Return (x, y) of the center of cell containing provided text 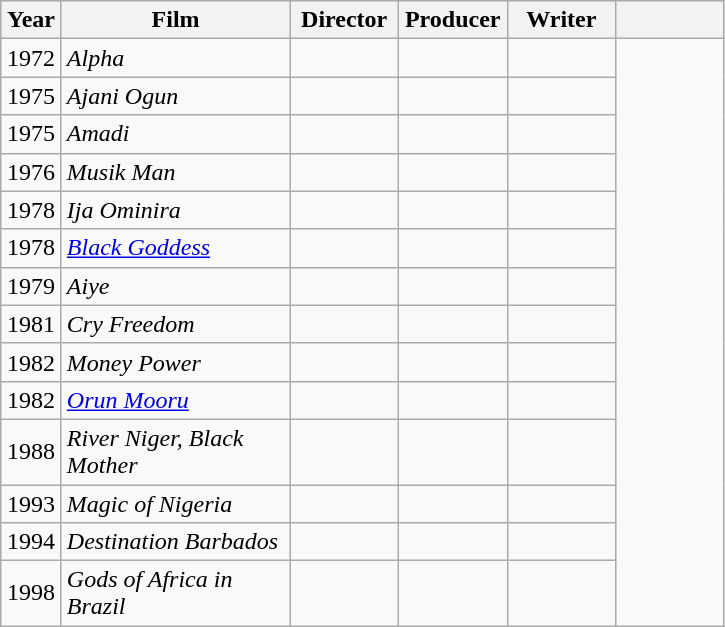
Cry Freedom (176, 324)
Ija Ominira (176, 210)
River Niger, Black Mother (176, 452)
1988 (32, 452)
Magic of Nigeria (176, 503)
Ajani Ogun (176, 96)
Black Goddess (176, 248)
Alpha (176, 58)
1993 (32, 503)
Musik Man (176, 172)
1994 (32, 542)
Aiye (176, 286)
Gods of Africa in Brazil (176, 594)
Director (344, 20)
Producer (452, 20)
1979 (32, 286)
Orun Mooru (176, 400)
1981 (32, 324)
Destination Barbados (176, 542)
Year (32, 20)
1976 (32, 172)
1972 (32, 58)
Film (176, 20)
Writer (562, 20)
1998 (32, 594)
Money Power (176, 362)
Amadi (176, 134)
